Return (X, Y) of the center of cell containing provided text 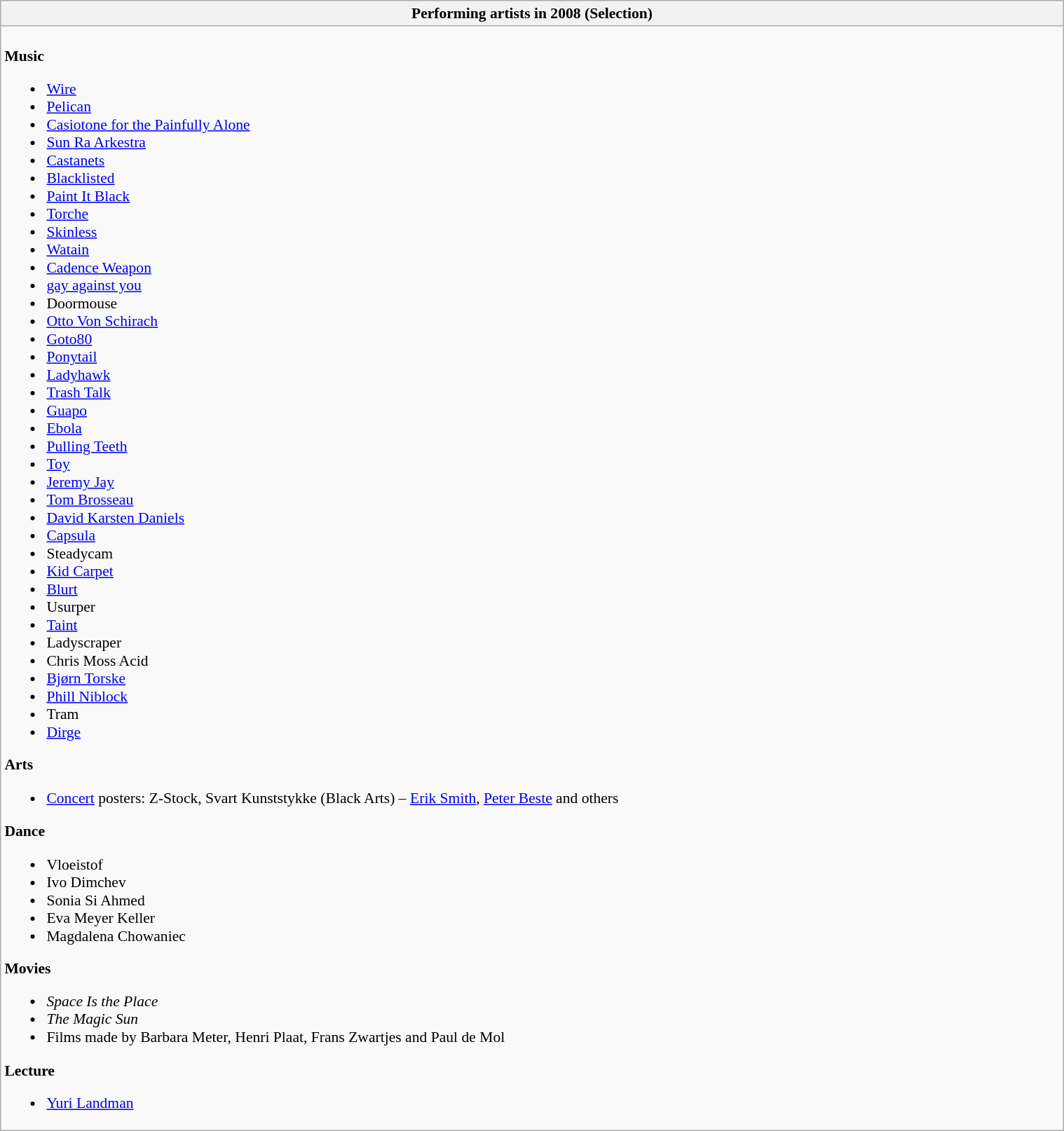
Performing artists in 2008 (Selection) (531, 13)
